Search for the cell housing the specified text and yield its (x, y) center coordinate. 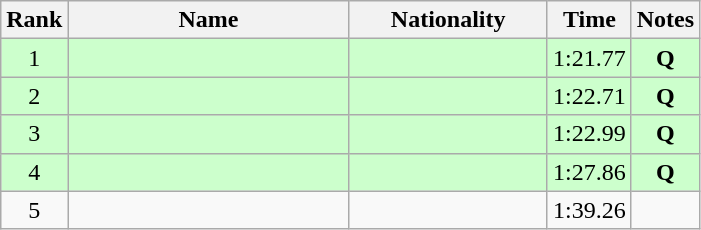
1 (34, 58)
Rank (34, 20)
Nationality (448, 20)
4 (34, 172)
1:22.71 (589, 96)
Name (208, 20)
Notes (665, 20)
2 (34, 96)
1:22.99 (589, 134)
Time (589, 20)
1:21.77 (589, 58)
1:27.86 (589, 172)
5 (34, 210)
1:39.26 (589, 210)
3 (34, 134)
